Detect which cell encompasses the target text, then output its [X, Y] center coordinate. 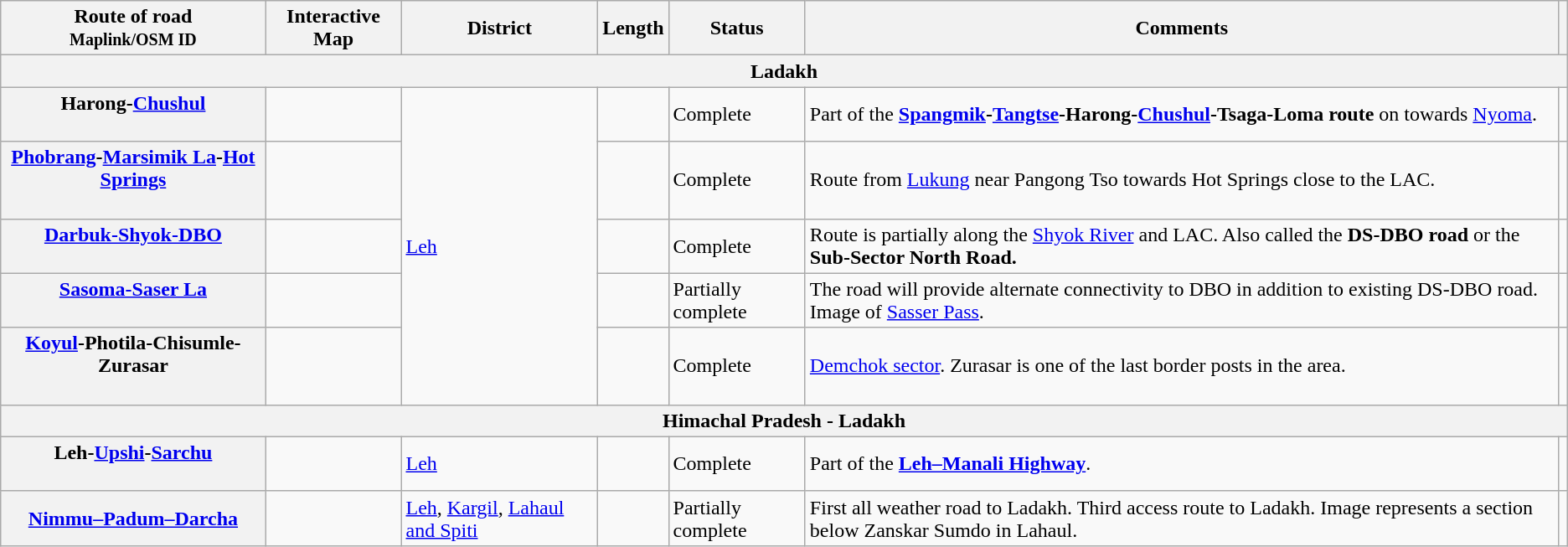
Part of the Spangmik-Tangtse-Harong-Chushul-Tsaga-Loma route on towards Nyoma. [1181, 114]
The road will provide alternate connectivity to DBO in addition to existing DS-DBO road. Image of Sasser Pass. [1181, 300]
Part of the Leh–Manali Highway. [1181, 464]
Route from Lukung near Pangong Tso towards Hot Springs close to the LAC. [1181, 180]
Leh, Kargil, Lahaul and Spiti [499, 518]
Status [737, 28]
First all weather road to Ladakh. Third access route to Ladakh. Image represents a section below Zanskar Sumdo in Lahaul. [1181, 518]
Sasoma-Saser La [133, 300]
Interactive Map [333, 28]
Koyul-Photila-Chisumle-Zurasar [133, 366]
Harong-Chushul [133, 114]
District [499, 28]
Ladakh [784, 71]
Comments [1181, 28]
Demchok sector. Zurasar is one of the last border posts in the area. [1181, 366]
Route of roadMaplink/OSM ID [133, 28]
Darbuk-Shyok-DBO [133, 246]
Route is partially along the Shyok River and LAC. Also called the DS-DBO road or the Sub-Sector North Road. [1181, 246]
Nimmu–Padum–Darcha [133, 518]
Himachal Pradesh - Ladakh [784, 421]
Leh-Upshi-Sarchu [133, 464]
Length [633, 28]
Phobrang-Marsimik La-Hot Springs [133, 180]
